Locate the cell with the specified text and output its (x, y) center coordinate. 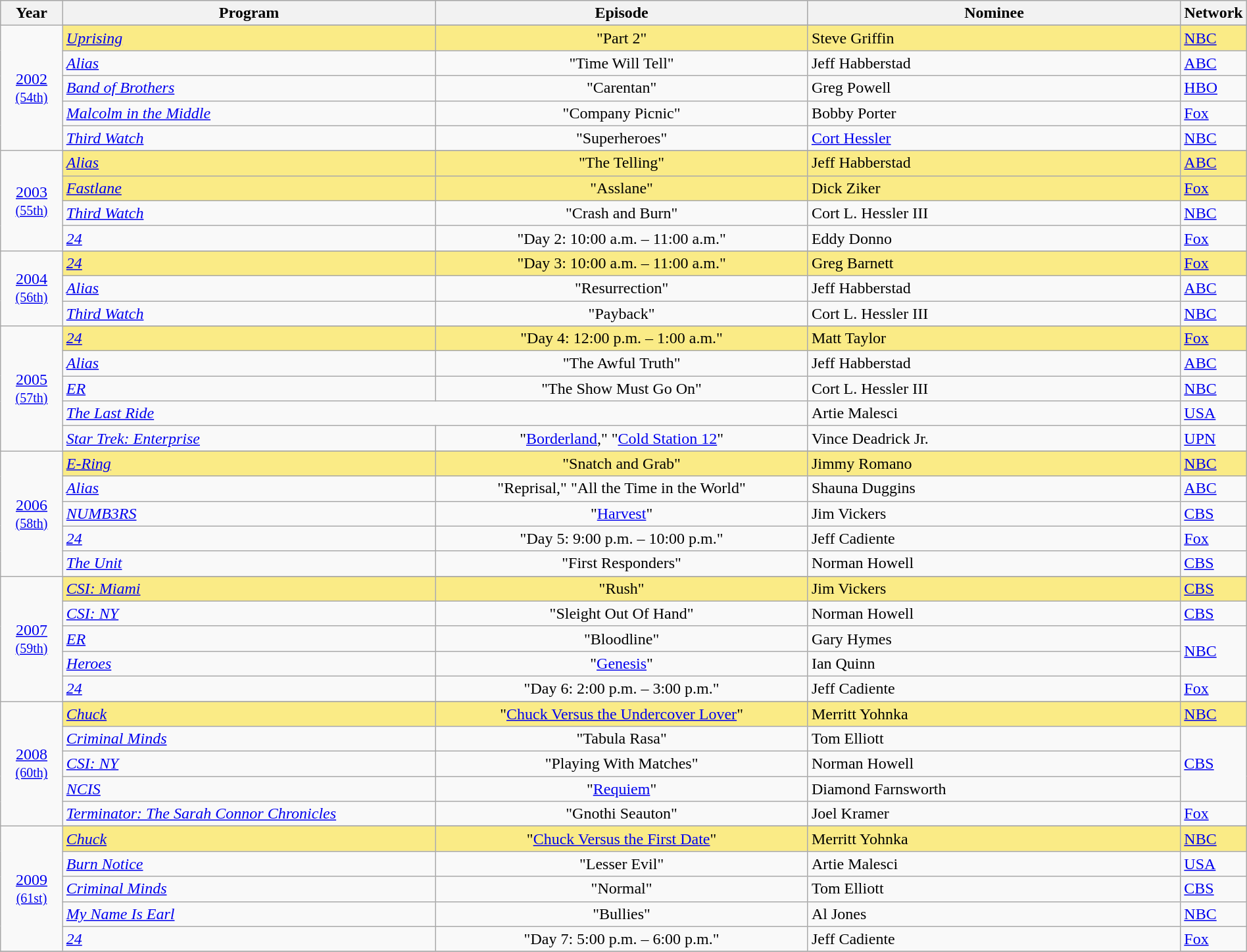
2002(54th) (32, 88)
"Requiem" (622, 789)
2003(55th) (32, 201)
The Unit (249, 563)
Burn Notice (249, 864)
2004(56th) (32, 288)
Dick Ziker (994, 188)
Greg Powell (994, 88)
Joel Kramer (994, 814)
Program (249, 13)
Matt Taylor (994, 339)
Bobby Porter (994, 113)
2009(61st) (32, 889)
"Day 5: 9:00 p.m. – 10:00 p.m." (622, 538)
"Tabula Rasa" (622, 739)
"The Telling" (622, 163)
"Lesser Evil" (622, 864)
2006(58th) (32, 513)
NCIS (249, 789)
My Name Is Earl (249, 914)
"Rush" (622, 588)
"Day 3: 10:00 a.m. – 11:00 a.m." (622, 263)
Episode (622, 13)
Nominee (994, 13)
"Bloodline" (622, 638)
Network (1213, 13)
"Asslane" (622, 188)
Uprising (249, 38)
Star Trek: Enterprise (249, 439)
"Day 7: 5:00 p.m. – 6:00 p.m." (622, 939)
Terminator: The Sarah Connor Chronicles (249, 814)
"Genesis" (622, 663)
Ian Quinn (994, 663)
"Chuck Versus the First Date" (622, 839)
"The Awful Truth" (622, 364)
Heroes (249, 663)
Band of Brothers (249, 88)
"Borderland," "Cold Station 12" (622, 439)
"Sleight Out Of Hand" (622, 613)
"Company Picnic" (622, 113)
2007(59th) (32, 638)
2008(60th) (32, 763)
"Harvest" (622, 513)
Year (32, 13)
Gary Hymes (994, 638)
"First Responders" (622, 563)
"Reprisal," "All the Time in the World" (622, 488)
Al Jones (994, 914)
Eddy Donno (994, 238)
"Superheroes" (622, 138)
"Payback" (622, 314)
"Chuck Versus the Undercover Lover" (622, 713)
"Carentan" (622, 88)
Greg Barnett (994, 263)
Shauna Duggins (994, 488)
"Day 2: 10:00 a.m. – 11:00 a.m." (622, 238)
"Resurrection" (622, 288)
"Snatch and Grab" (622, 464)
The Last Ride (435, 414)
Vince Deadrick Jr. (994, 439)
Fastlane (249, 188)
UPN (1213, 439)
"Normal" (622, 889)
CSI: Miami (249, 588)
"Gnothi Seauton" (622, 814)
"Crash and Burn" (622, 213)
HBO (1213, 88)
Jimmy Romano (994, 464)
"Time Will Tell" (622, 63)
"Bullies" (622, 914)
E-Ring (249, 464)
"Day 4: 12:00 p.m. – 1:00 a.m." (622, 339)
Cort Hessler (994, 138)
"Day 6: 2:00 p.m. – 3:00 p.m." (622, 688)
Malcolm in the Middle (249, 113)
"Part 2" (622, 38)
Diamond Farnsworth (994, 789)
"Playing With Matches" (622, 764)
2005(57th) (32, 389)
NUMB3RS (249, 513)
Steve Griffin (994, 38)
"The Show Must Go On" (622, 389)
